Capture the cell that displays the provided text and extract its (X, Y) central coordinate. 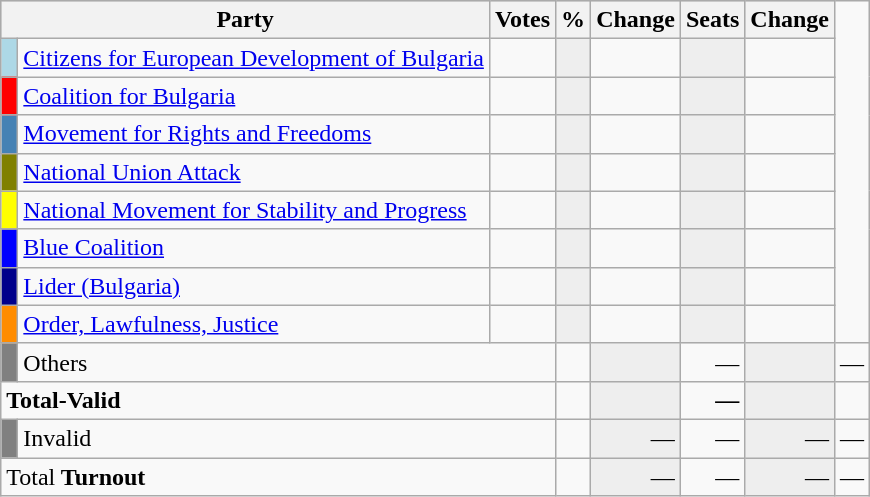
Others (287, 362)
Seats (712, 20)
Party (246, 20)
Citizens for European Development of Bulgaria (254, 58)
Order, Lawfulness, Justice (254, 324)
Coalition for Bulgaria (254, 96)
Blue Coalition (254, 248)
Movement for Rights and Freedoms (254, 134)
% (574, 20)
Total-Valid (278, 400)
Lider (Bulgaria) (254, 286)
Votes (522, 20)
Invalid (287, 438)
Total Turnout (278, 477)
National Union Attack (254, 172)
National Movement for Stability and Progress (254, 210)
